Find where the given text appears and provide that cell's center as (X, Y) coordinate. 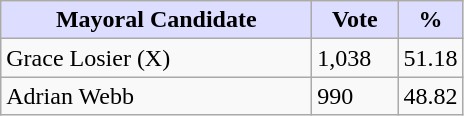
48.82 (430, 96)
990 (355, 96)
1,038 (355, 58)
Adrian Webb (156, 96)
Vote (355, 20)
% (430, 20)
51.18 (430, 58)
Grace Losier (X) (156, 58)
Mayoral Candidate (156, 20)
